Output the (X, Y) coordinate of the center of the cell containing the given text.  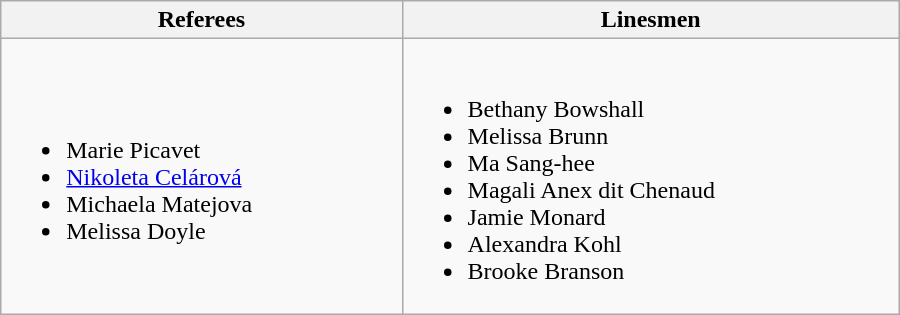
Referees (202, 20)
Marie Picavet Nikoleta Celárová Michaela Matejova Melissa Doyle (202, 176)
Linesmen (650, 20)
Bethany Bowshall Melissa Brunn Ma Sang-hee Magali Anex dit Chenaud Jamie Monard Alexandra Kohl Brooke Branson (650, 176)
